For the text-containing cell, return its midpoint in (x, y) coordinate format. 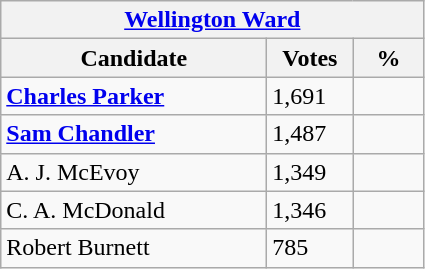
1,346 (310, 210)
785 (310, 248)
1,691 (310, 96)
Wellington Ward (212, 20)
C. A. McDonald (134, 210)
1,349 (310, 172)
A. J. McEvoy (134, 172)
Charles Parker (134, 96)
Candidate (134, 58)
Sam Chandler (134, 134)
Robert Burnett (134, 248)
% (388, 58)
1,487 (310, 134)
Votes (310, 58)
